Search for the cell housing the specified text and yield its (X, Y) center coordinate. 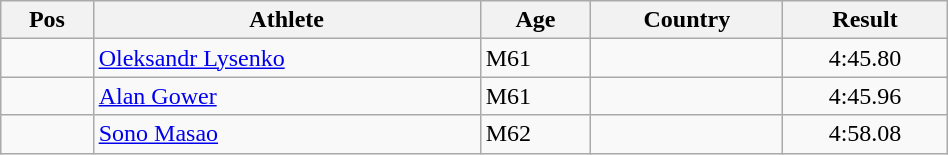
Result (865, 20)
4:45.80 (865, 58)
Athlete (286, 20)
M62 (536, 134)
Oleksandr Lysenko (286, 58)
Pos (47, 20)
Country (687, 20)
Age (536, 20)
Alan Gower (286, 96)
4:58.08 (865, 134)
Sono Masao (286, 134)
4:45.96 (865, 96)
